Output the (x, y) coordinate of the center of the cell containing the given text.  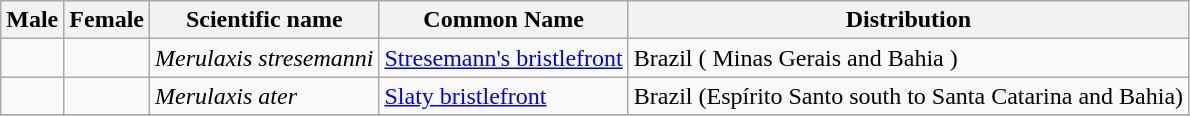
Male (32, 20)
Merulaxis stresemanni (264, 58)
Merulaxis ater (264, 96)
Common Name (504, 20)
Distribution (908, 20)
Scientific name (264, 20)
Brazil ( Minas Gerais and Bahia ) (908, 58)
Female (107, 20)
Stresemann's bristlefront (504, 58)
Brazil (Espírito Santo south to Santa Catarina and Bahia) (908, 96)
Slaty bristlefront (504, 96)
